For the text-containing cell, return its midpoint in (x, y) coordinate format. 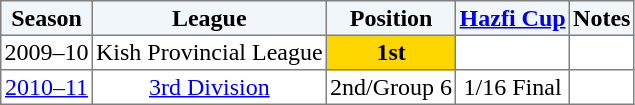
1st (390, 52)
1/16 Final (513, 87)
Notes (602, 18)
2010–11 (47, 87)
Kish Provincial League (209, 52)
League (209, 18)
Season (47, 18)
2nd/Group 6 (390, 87)
Hazfi Cup (513, 18)
Position (390, 18)
2009–10 (47, 52)
3rd Division (209, 87)
